From the cell containing the given text, extract its center point as (x, y) coordinate. 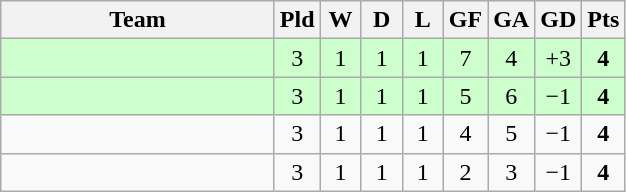
D (382, 20)
GA (512, 20)
W (340, 20)
7 (465, 58)
2 (465, 172)
L (422, 20)
Team (138, 20)
Pld (297, 20)
+3 (558, 58)
Pts (604, 20)
GF (465, 20)
6 (512, 96)
GD (558, 20)
